Capture the cell that displays the provided text and extract its [X, Y] central coordinate. 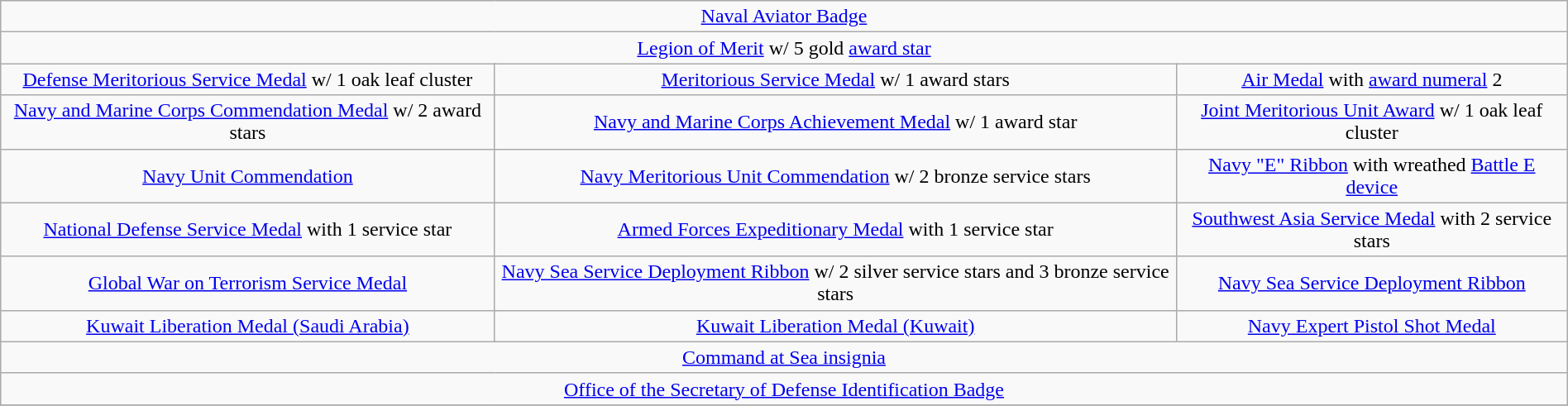
Legion of Merit w/ 5 gold award star [784, 48]
Navy and Marine Corps Commendation Medal w/ 2 award stars [248, 122]
Navy Sea Service Deployment Ribbon w/ 2 silver service stars and 3 bronze service stars [835, 283]
Navy Unit Commendation [248, 175]
Defense Meritorious Service Medal w/ 1 oak leaf cluster [248, 79]
Meritorious Service Medal w/ 1 award stars [835, 79]
Southwest Asia Service Medal with 2 service stars [1371, 230]
Kuwait Liberation Medal (Saudi Arabia) [248, 326]
Armed Forces Expeditionary Medal with 1 service star [835, 230]
Naval Aviator Badge [784, 17]
Navy Meritorious Unit Commendation w/ 2 bronze service stars [835, 175]
Navy Sea Service Deployment Ribbon [1371, 283]
Navy "E" Ribbon with wreathed Battle E device [1371, 175]
Joint Meritorious Unit Award w/ 1 oak leaf cluster [1371, 122]
Command at Sea insignia [784, 357]
Global War on Terrorism Service Medal [248, 283]
Air Medal with award numeral 2 [1371, 79]
National Defense Service Medal with 1 service star [248, 230]
Navy Expert Pistol Shot Medal [1371, 326]
Navy and Marine Corps Achievement Medal w/ 1 award star [835, 122]
Office of the Secretary of Defense Identification Badge [784, 389]
Kuwait Liberation Medal (Kuwait) [835, 326]
